Pinpoint the cell where the given text exists, returning its (x, y) midpoint coordinate. 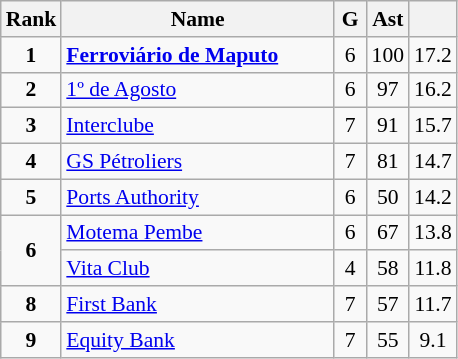
Motema Pembe (198, 233)
91 (388, 126)
16.2 (433, 90)
3 (32, 126)
5 (32, 197)
Vita Club (198, 269)
14.2 (433, 197)
58 (388, 269)
Name (198, 19)
1º de Agosto (198, 90)
Rank (32, 19)
15.7 (433, 126)
First Bank (198, 304)
2 (32, 90)
8 (32, 304)
Equity Bank (198, 340)
G (350, 19)
Ast (388, 19)
GS Pétroliers (198, 162)
Ports Authority (198, 197)
13.8 (433, 233)
Interclube (198, 126)
55 (388, 340)
81 (388, 162)
14.7 (433, 162)
9 (32, 340)
11.8 (433, 269)
9.1 (433, 340)
67 (388, 233)
57 (388, 304)
97 (388, 90)
1 (32, 55)
Ferroviário de Maputo (198, 55)
17.2 (433, 55)
100 (388, 55)
11.7 (433, 304)
50 (388, 197)
